Locate the cell with the specified text and output its [x, y] center coordinate. 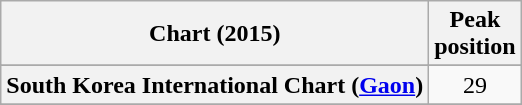
South Korea International Chart (Gaon) [215, 85]
Peakposition [475, 34]
Chart (2015) [215, 34]
29 [475, 85]
